Search for the cell housing the specified text and yield its (x, y) center coordinate. 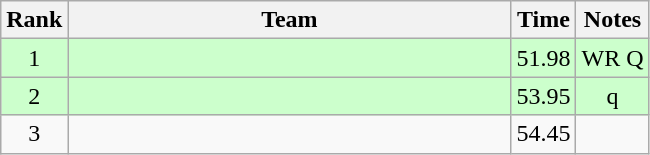
WR Q (612, 58)
2 (34, 96)
q (612, 96)
53.95 (544, 96)
51.98 (544, 58)
Notes (612, 20)
Team (290, 20)
3 (34, 134)
Rank (34, 20)
54.45 (544, 134)
Time (544, 20)
1 (34, 58)
